Capture the cell that displays the provided text and extract its (X, Y) central coordinate. 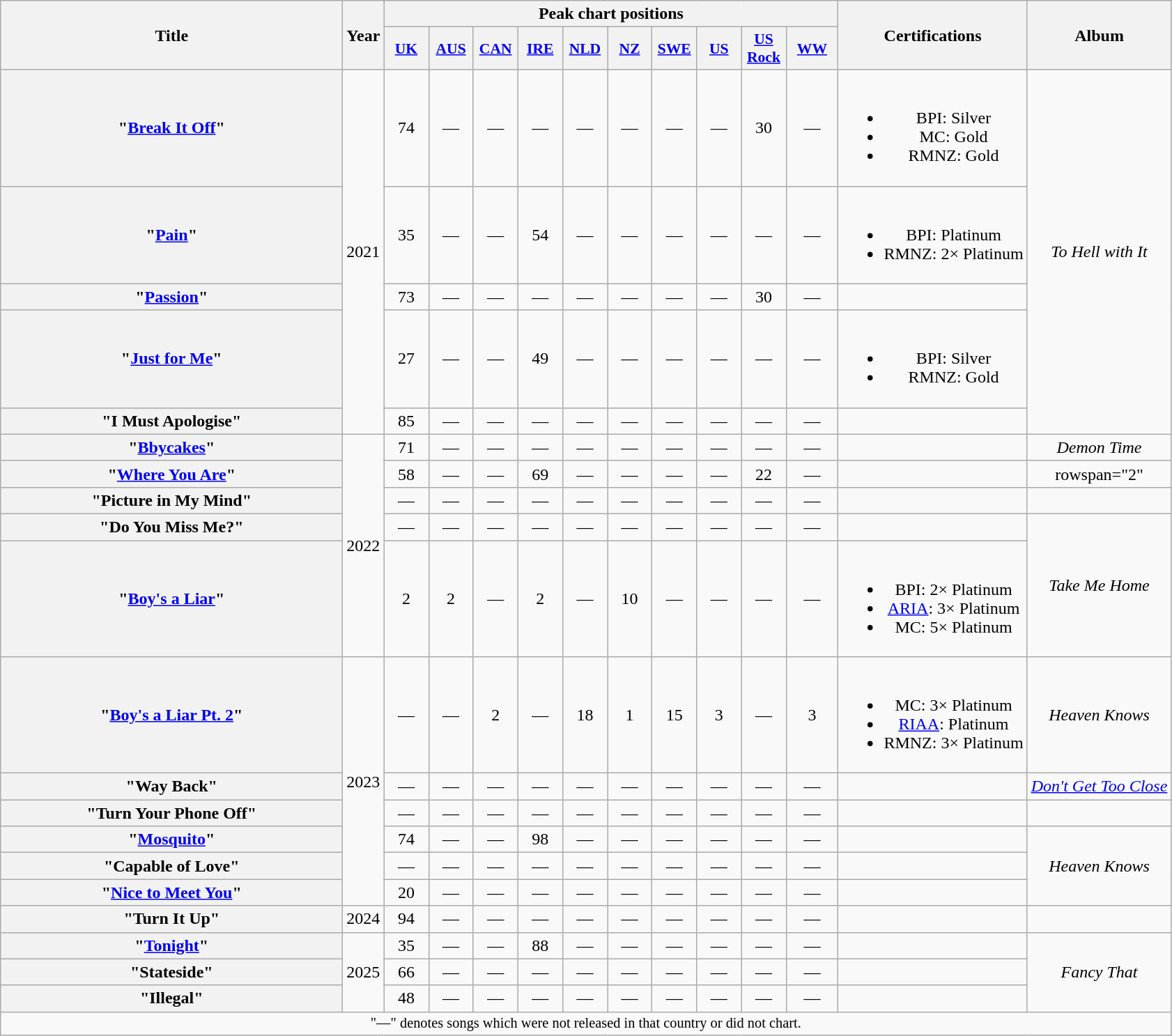
Title (171, 35)
88 (540, 945)
NLD (585, 49)
MC: 3× PlatinumRIAA: PlatinumRMNZ: 3× Platinum (932, 715)
54 (540, 235)
"Picture in My Mind" (171, 500)
USRock (764, 49)
"Tonight" (171, 945)
66 (406, 972)
"Break It Off" (171, 128)
1 (630, 715)
85 (406, 421)
49 (540, 359)
"Do You Miss Me?" (171, 527)
"Just for Me" (171, 359)
"Passion" (171, 297)
2022 (364, 545)
To Hell with It (1100, 252)
58 (406, 474)
Year (364, 35)
US (719, 49)
"Nice to Meet You" (171, 892)
BPI: PlatinumRMNZ: 2× Platinum (932, 235)
"Way Back" (171, 787)
"Mosquito" (171, 840)
18 (585, 715)
"Boy's a Liar" (171, 599)
BPI: SilverMC: GoldRMNZ: Gold (932, 128)
UK (406, 49)
BPI: SilverRMNZ: Gold (932, 359)
Take Me Home (1100, 585)
"Turn Your Phone Off" (171, 813)
48 (406, 998)
"Stateside" (171, 972)
22 (764, 474)
Demon Time (1100, 447)
20 (406, 892)
73 (406, 297)
Album (1100, 35)
WW (812, 49)
IRE (540, 49)
SWE (674, 49)
"—" denotes songs which were not released in that country or did not chart. (586, 1023)
"Boy's a Liar Pt. 2" (171, 715)
AUS (451, 49)
BPI: 2× PlatinumARIA: 3× PlatinumMC: 5× Platinum (932, 599)
98 (540, 840)
2024 (364, 919)
"Pain" (171, 235)
10 (630, 599)
"Capable of Love" (171, 866)
2023 (364, 782)
Peak chart positions (611, 14)
27 (406, 359)
Certifications (932, 35)
15 (674, 715)
"I Must Apologise" (171, 421)
"Bbycakes" (171, 447)
rowspan="2" (1100, 474)
"Illegal" (171, 998)
Fancy That (1100, 972)
"Turn It Up" (171, 919)
94 (406, 919)
2025 (364, 972)
2021 (364, 252)
NZ (630, 49)
"Where You Are" (171, 474)
CAN (495, 49)
71 (406, 447)
69 (540, 474)
Don't Get Too Close (1100, 787)
